Pinpoint the cell where the given text exists, returning its (x, y) midpoint coordinate. 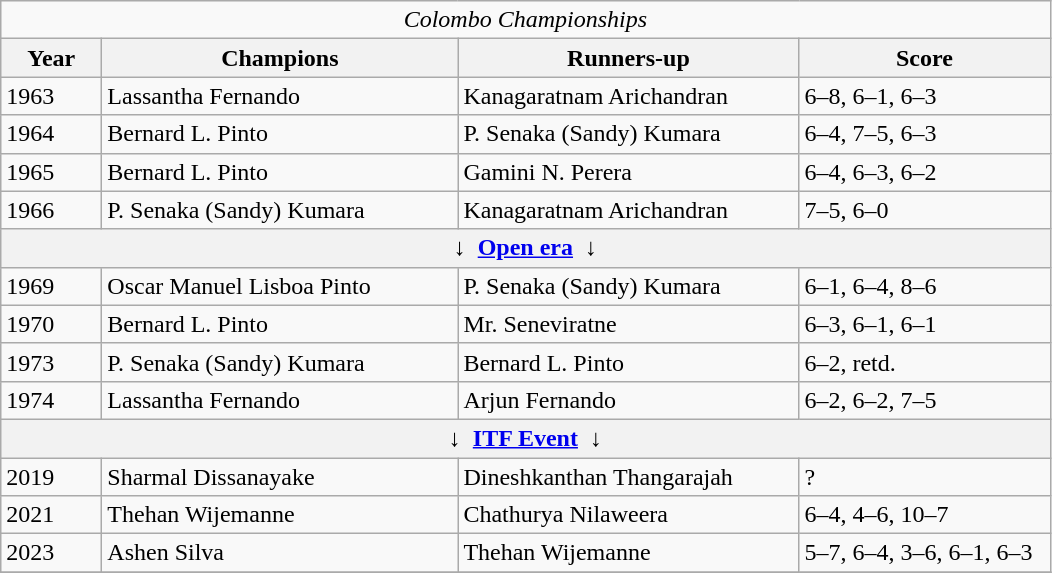
Dineshkanthan Thangarajah (628, 477)
6–4, 4–6, 10–7 (924, 515)
? (924, 477)
6–4, 6–3, 6–2 (924, 172)
Mr. Seneviratne (628, 324)
Sharmal Dissanayake (280, 477)
Colombo Championships (526, 20)
Score (924, 58)
↓ ITF Event ↓ (526, 438)
1965 (52, 172)
6–8, 6–1, 6–3 (924, 96)
6–2, retd. (924, 362)
2021 (52, 515)
2023 (52, 553)
1974 (52, 400)
Oscar Manuel Lisboa Pinto (280, 286)
1970 (52, 324)
2019 (52, 477)
Chathurya Nilaweera (628, 515)
1969 (52, 286)
Ashen Silva (280, 553)
5–7, 6–4, 3–6, 6–1, 6–3 (924, 553)
6–1, 6–4, 8–6 (924, 286)
Champions (280, 58)
1966 (52, 210)
6–2, 6–2, 7–5 (924, 400)
1973 (52, 362)
7–5, 6–0 (924, 210)
↓ Open era ↓ (526, 248)
1964 (52, 134)
Year (52, 58)
1963 (52, 96)
Arjun Fernando (628, 400)
Gamini N. Perera (628, 172)
Runners-up (628, 58)
6–3, 6–1, 6–1 (924, 324)
6–4, 7–5, 6–3 (924, 134)
